From the cell containing the given text, extract its center point as [X, Y] coordinate. 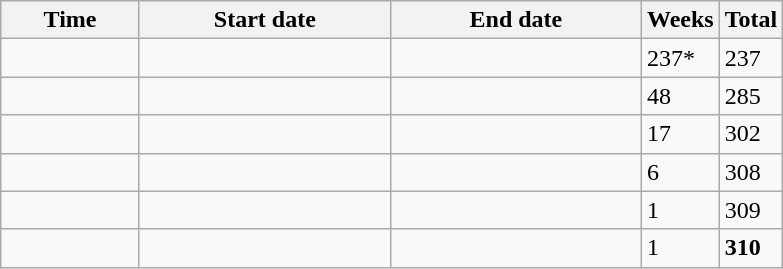
Total [751, 20]
302 [751, 134]
6 [680, 172]
310 [751, 248]
48 [680, 96]
308 [751, 172]
17 [680, 134]
Weeks [680, 20]
285 [751, 96]
Start date [264, 20]
237 [751, 58]
Time [70, 20]
237* [680, 58]
End date [516, 20]
309 [751, 210]
